Search for the cell housing the specified text and yield its [x, y] center coordinate. 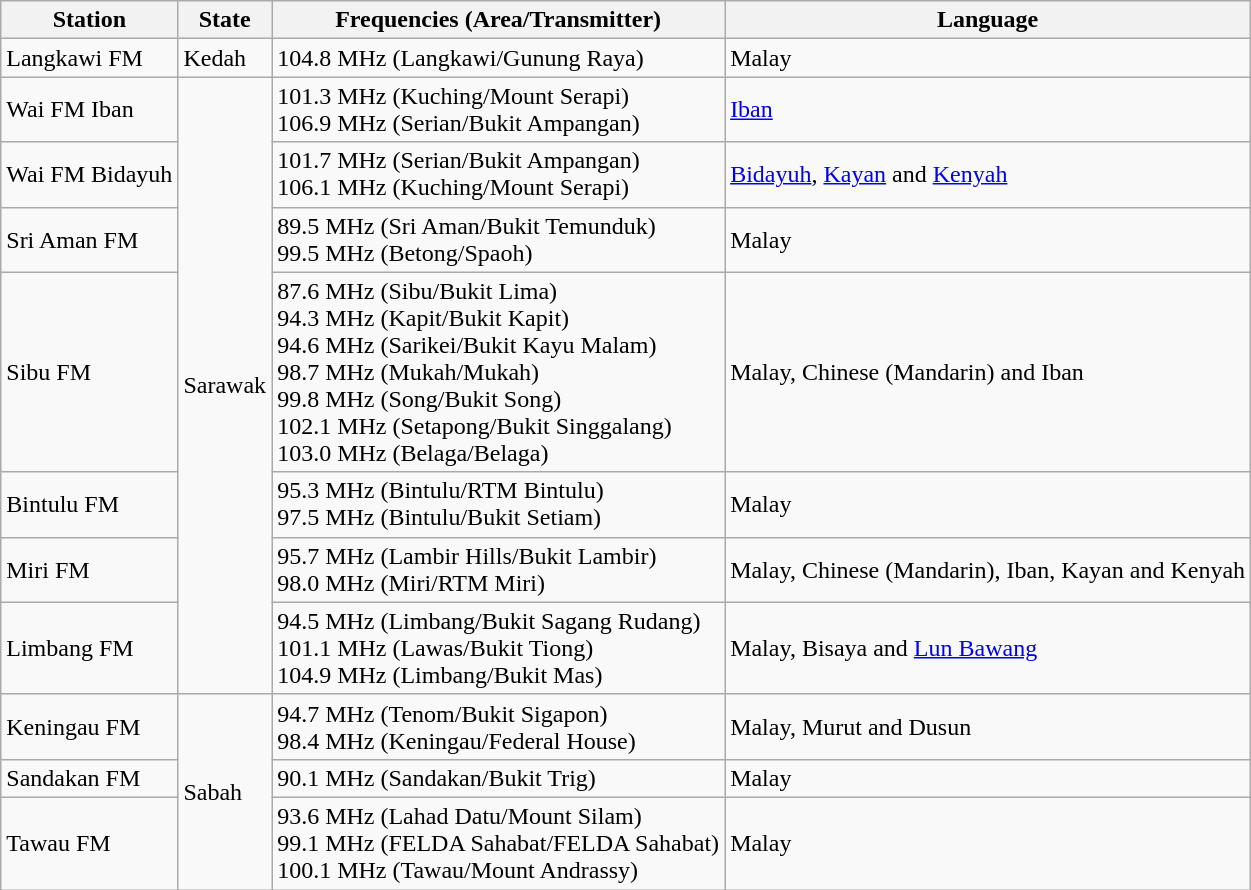
Iban [988, 110]
Bidayuh, Kayan and Kenyah [988, 174]
95.7 MHz (Lambir Hills/Bukit Lambir)98.0 MHz (Miri/RTM Miri) [498, 570]
Langkawi FM [90, 58]
Sri Aman FM [90, 240]
89.5 MHz (Sri Aman/Bukit Temunduk)99.5 MHz (Betong/Spaoh) [498, 240]
Sarawak [225, 386]
Station [90, 20]
Kedah [225, 58]
Miri FM [90, 570]
Malay, Murut and Dusun [988, 726]
State [225, 20]
Limbang FM [90, 648]
Language [988, 20]
94.5 MHz (Limbang/Bukit Sagang Rudang)101.1 MHz (Lawas/Bukit Tiong)104.9 MHz (Limbang/Bukit Mas) [498, 648]
Malay, Chinese (Mandarin), Iban, Kayan and Kenyah [988, 570]
Keningau FM [90, 726]
Bintulu FM [90, 504]
90.1 MHz (Sandakan/Bukit Trig) [498, 778]
Malay, Chinese (Mandarin) and Iban [988, 372]
94.7 MHz (Tenom/Bukit Sigapon)98.4 MHz (Keningau/Federal House) [498, 726]
Wai FM Iban [90, 110]
Wai FM Bidayuh [90, 174]
101.3 MHz (Kuching/Mount Serapi)106.9 MHz (Serian/Bukit Ampangan) [498, 110]
93.6 MHz (Lahad Datu/Mount Silam)99.1 MHz (FELDA Sahabat/FELDA Sahabat)100.1 MHz (Tawau/Mount Andrassy) [498, 843]
Sandakan FM [90, 778]
104.8 MHz (Langkawi/Gunung Raya) [498, 58]
101.7 MHz (Serian/Bukit Ampangan)106.1 MHz (Kuching/Mount Serapi) [498, 174]
95.3 MHz (Bintulu/RTM Bintulu)97.5 MHz (Bintulu/Bukit Setiam) [498, 504]
Tawau FM [90, 843]
Frequencies (Area/Transmitter) [498, 20]
Sibu FM [90, 372]
Sabah [225, 792]
Malay, Bisaya and Lun Bawang [988, 648]
